Return [X, Y] of the center of cell containing provided text 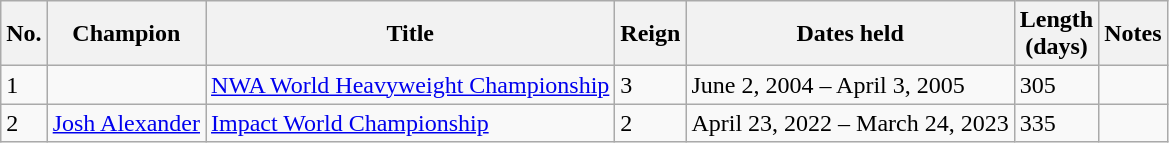
June 2, 2004 – April 3, 2005 [850, 85]
1 [24, 85]
Notes [1133, 34]
Title [410, 34]
Length(days) [1056, 34]
Josh Alexander [126, 123]
NWA World Heavyweight Championship [410, 85]
Champion [126, 34]
No. [24, 34]
3 [650, 85]
April 23, 2022 – March 24, 2023 [850, 123]
Reign [650, 34]
305 [1056, 85]
335 [1056, 123]
Impact World Championship [410, 123]
Dates held [850, 34]
